Output the (X, Y) coordinate of the center of the cell containing the given text.  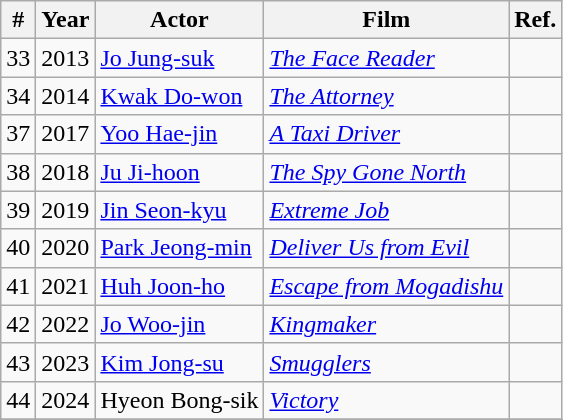
Film (386, 20)
The Attorney (386, 96)
2019 (66, 210)
Kingmaker (386, 324)
Huh Joon-ho (180, 286)
Actor (180, 20)
2023 (66, 362)
41 (18, 286)
2013 (66, 58)
33 (18, 58)
42 (18, 324)
39 (18, 210)
A Taxi Driver (386, 134)
Smugglers (386, 362)
2020 (66, 248)
Deliver Us from Evil (386, 248)
Ref. (536, 20)
2024 (66, 400)
Ju Ji-hoon (180, 172)
Kim Jong-su (180, 362)
Kwak Do-won (180, 96)
Extreme Job (386, 210)
Jo Woo-jin (180, 324)
The Spy Gone North (386, 172)
37 (18, 134)
Park Jeong-min (180, 248)
38 (18, 172)
40 (18, 248)
44 (18, 400)
Jin Seon-kyu (180, 210)
43 (18, 362)
Yoo Hae-jin (180, 134)
2017 (66, 134)
34 (18, 96)
2014 (66, 96)
Year (66, 20)
Hyeon Bong-sik (180, 400)
2018 (66, 172)
# (18, 20)
Escape from Mogadishu (386, 286)
2022 (66, 324)
2021 (66, 286)
The Face Reader (386, 58)
Victory (386, 400)
Jo Jung-suk (180, 58)
